Extract the (x, y) coordinate from the center of the cell holding the provided text.  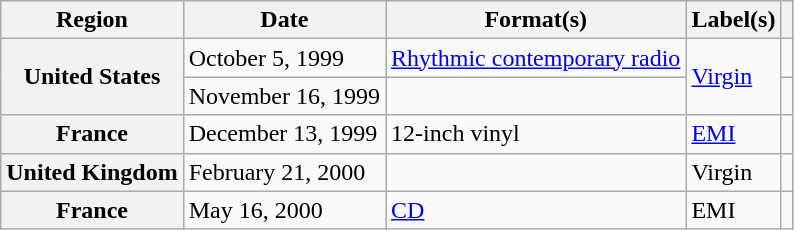
May 16, 2000 (284, 210)
February 21, 2000 (284, 172)
December 13, 1999 (284, 134)
Region (92, 20)
12-inch vinyl (536, 134)
November 16, 1999 (284, 96)
CD (536, 210)
Format(s) (536, 20)
United States (92, 77)
Label(s) (734, 20)
October 5, 1999 (284, 58)
United Kingdom (92, 172)
Date (284, 20)
Rhythmic contemporary radio (536, 58)
